Scan for the cell matching the given text and deliver its [X, Y] coordinate at center. 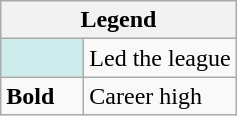
Bold [42, 96]
Led the league [160, 58]
Legend [118, 20]
Career high [160, 96]
